Output the (x, y) coordinate of the center of the cell containing the given text.  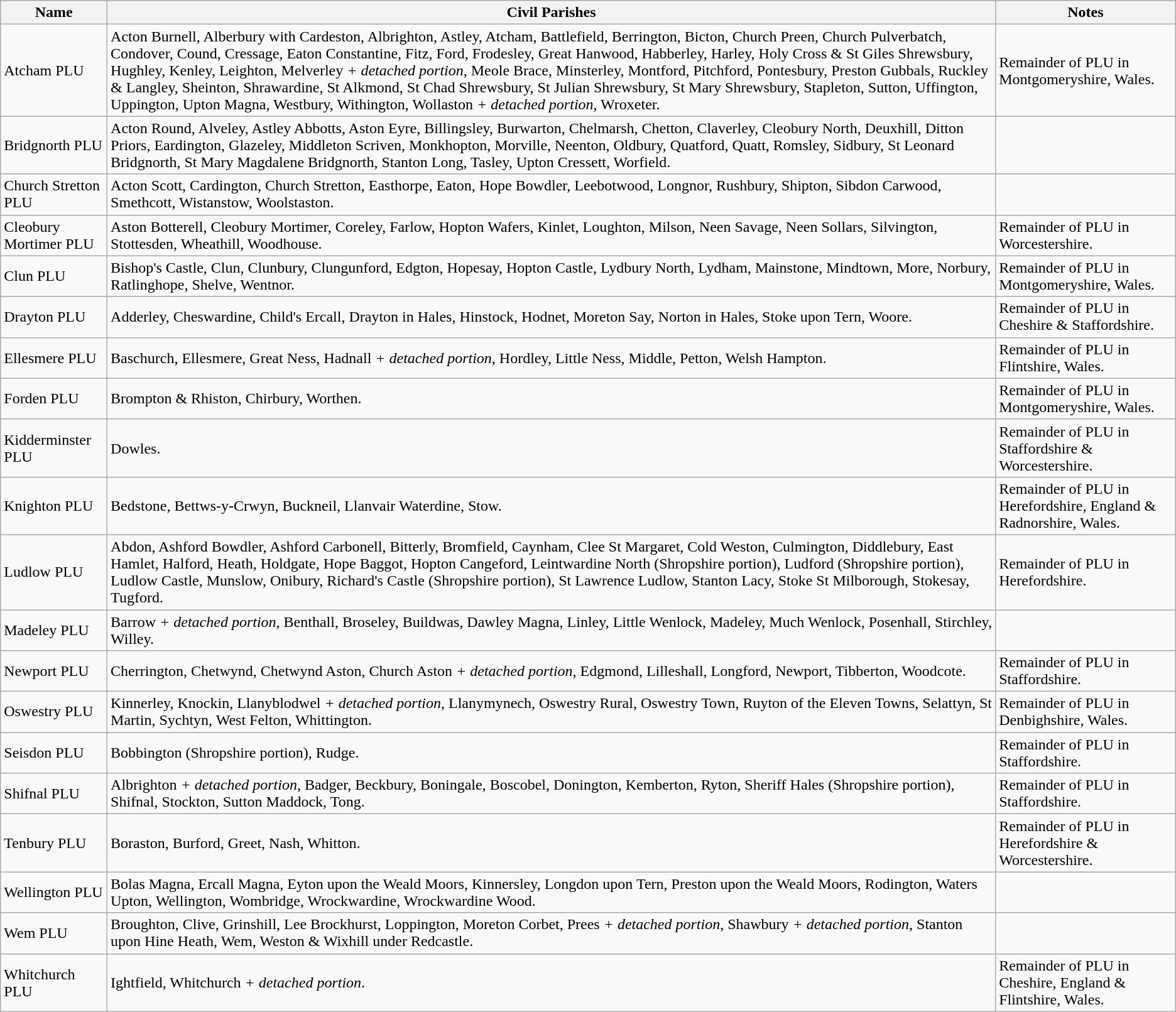
Boraston, Burford, Greet, Nash, Whitton. (552, 843)
Remainder of PLU in Herefordshire, England & Radnorshire, Wales. (1086, 506)
Remainder of PLU in Herefordshire. (1086, 572)
Wem PLU (54, 933)
Remainder of PLU in Herefordshire & Worcestershire. (1086, 843)
Bedstone, Bettws-y-Crwyn, Buckneil, Llanvair Waterdine, Stow. (552, 506)
Dowles. (552, 448)
Bridgnorth PLU (54, 145)
Civil Parishes (552, 13)
Cleobury Mortimer PLU (54, 235)
Knighton PLU (54, 506)
Tenbury PLU (54, 843)
Clun PLU (54, 276)
Brompton & Rhiston, Chirbury, Worthen. (552, 398)
Name (54, 13)
Madeley PLU (54, 629)
Remainder of PLU in Denbighshire, Wales. (1086, 712)
Remainder of PLU in Cheshire, England & Flintshire, Wales. (1086, 982)
Ludlow PLU (54, 572)
Forden PLU (54, 398)
Atcham PLU (54, 70)
Remainder of PLU in Cheshire & Staffordshire. (1086, 317)
Remainder of PLU in Worcestershire. (1086, 235)
Remainder of PLU in Staffordshire & Worcestershire. (1086, 448)
Seisdon PLU (54, 753)
Wellington PLU (54, 892)
Ellesmere PLU (54, 358)
Drayton PLU (54, 317)
Kidderminster PLU (54, 448)
Oswestry PLU (54, 712)
Remainder of PLU in Flintshire, Wales. (1086, 358)
Baschurch, Ellesmere, Great Ness, Hadnall + detached portion, Hordley, Little Ness, Middle, Petton, Welsh Hampton. (552, 358)
Cherrington, Chetwynd, Chetwynd Aston, Church Aston + detached portion, Edgmond, Lilleshall, Longford, Newport, Tibberton, Woodcote. (552, 671)
Adderley, Cheswardine, Child's Ercall, Drayton in Hales, Hinstock, Hodnet, Moreton Say, Norton in Hales, Stoke upon Tern, Woore. (552, 317)
Barrow + detached portion, Benthall, Broseley, Buildwas, Dawley Magna, Linley, Little Wenlock, Madeley, Much Wenlock, Posenhall, Stirchley, Willey. (552, 629)
Shifnal PLU (54, 794)
Church Stretton PLU (54, 195)
Ightfield, Whitchurch + detached portion. (552, 982)
Newport PLU (54, 671)
Bobbington (Shropshire portion), Rudge. (552, 753)
Notes (1086, 13)
Whitchurch PLU (54, 982)
